Return the (X, Y) coordinate for the center point of the cell that contains the specified text.  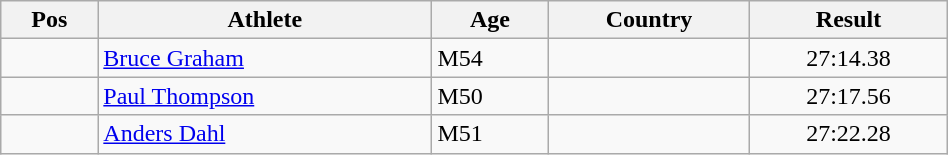
Bruce Graham (265, 58)
Athlete (265, 20)
M54 (490, 58)
27:17.56 (848, 96)
M51 (490, 134)
27:22.28 (848, 134)
Anders Dahl (265, 134)
Result (848, 20)
Country (649, 20)
Age (490, 20)
M50 (490, 96)
Paul Thompson (265, 96)
27:14.38 (848, 58)
Pos (50, 20)
